Find where the given text appears and provide that cell's center as [X, Y] coordinate. 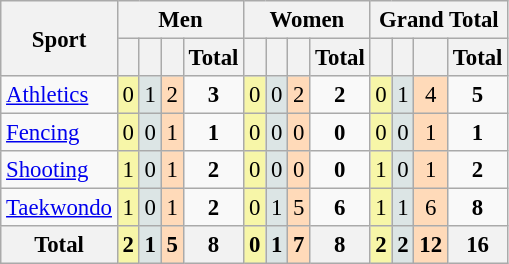
Fencing [60, 133]
16 [477, 245]
Shooting [60, 170]
Grand Total [439, 20]
Sport [60, 38]
Women [307, 20]
Athletics [60, 95]
Taekwondo [60, 208]
12 [430, 245]
4 [430, 95]
Men [180, 20]
3 [213, 95]
7 [299, 245]
